Capture the cell that displays the provided text and extract its [x, y] central coordinate. 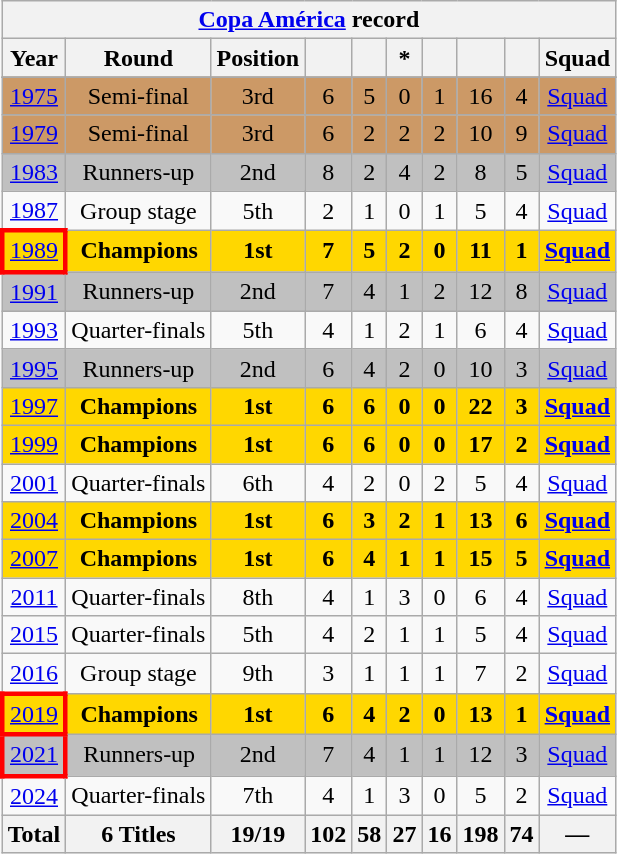
1987 [34, 211]
9 [522, 134]
1979 [34, 134]
1983 [34, 172]
102 [328, 834]
2015 [34, 635]
6 Titles [138, 834]
2021 [34, 754]
11 [480, 252]
6th [258, 483]
1975 [34, 96]
19/19 [258, 834]
2019 [34, 714]
58 [370, 834]
2016 [34, 674]
1995 [34, 368]
1997 [34, 406]
8th [258, 597]
7th [258, 796]
Copa América record [308, 20]
2004 [34, 521]
22 [480, 406]
1993 [34, 330]
— [577, 834]
2007 [34, 559]
2011 [34, 597]
1999 [34, 444]
74 [522, 834]
198 [480, 834]
2001 [34, 483]
17 [480, 444]
Total [34, 834]
Position [258, 58]
1989 [34, 252]
Year [34, 58]
2024 [34, 796]
Round [138, 58]
1991 [34, 292]
* [404, 58]
27 [404, 834]
9th [258, 674]
15 [480, 559]
